Find where the given text appears and provide that cell's center as (x, y) coordinate. 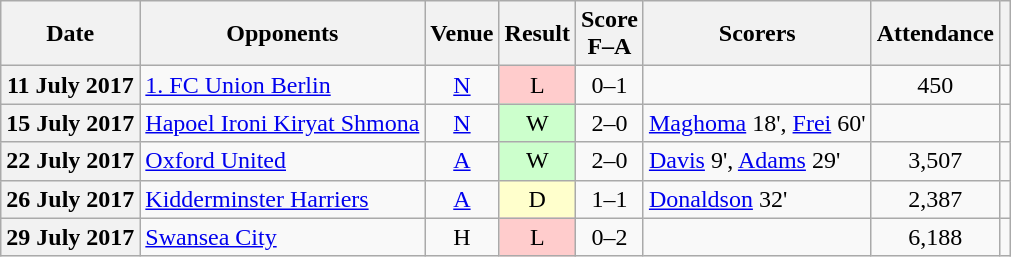
Donaldson 32' (757, 199)
26 July 2017 (70, 199)
Hapoel Ironi Kiryat Shmona (282, 123)
Attendance (935, 34)
450 (935, 85)
1–1 (609, 199)
0–2 (609, 237)
29 July 2017 (70, 237)
11 July 2017 (70, 85)
2,387 (935, 199)
6,188 (935, 237)
22 July 2017 (70, 161)
Swansea City (282, 237)
Kidderminster Harriers (282, 199)
D (537, 199)
Scorers (757, 34)
Maghoma 18', Frei 60' (757, 123)
1. FC Union Berlin (282, 85)
Result (537, 34)
15 July 2017 (70, 123)
H (462, 237)
3,507 (935, 161)
Opponents (282, 34)
ScoreF–A (609, 34)
Davis 9', Adams 29' (757, 161)
Date (70, 34)
0–1 (609, 85)
Oxford United (282, 161)
Venue (462, 34)
